Pinpoint the cell where the given text exists, returning its [x, y] midpoint coordinate. 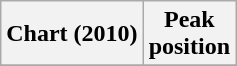
Chart (2010) [72, 34]
Peakposition [189, 34]
